Scan for the cell matching the given text and deliver its (X, Y) coordinate at center. 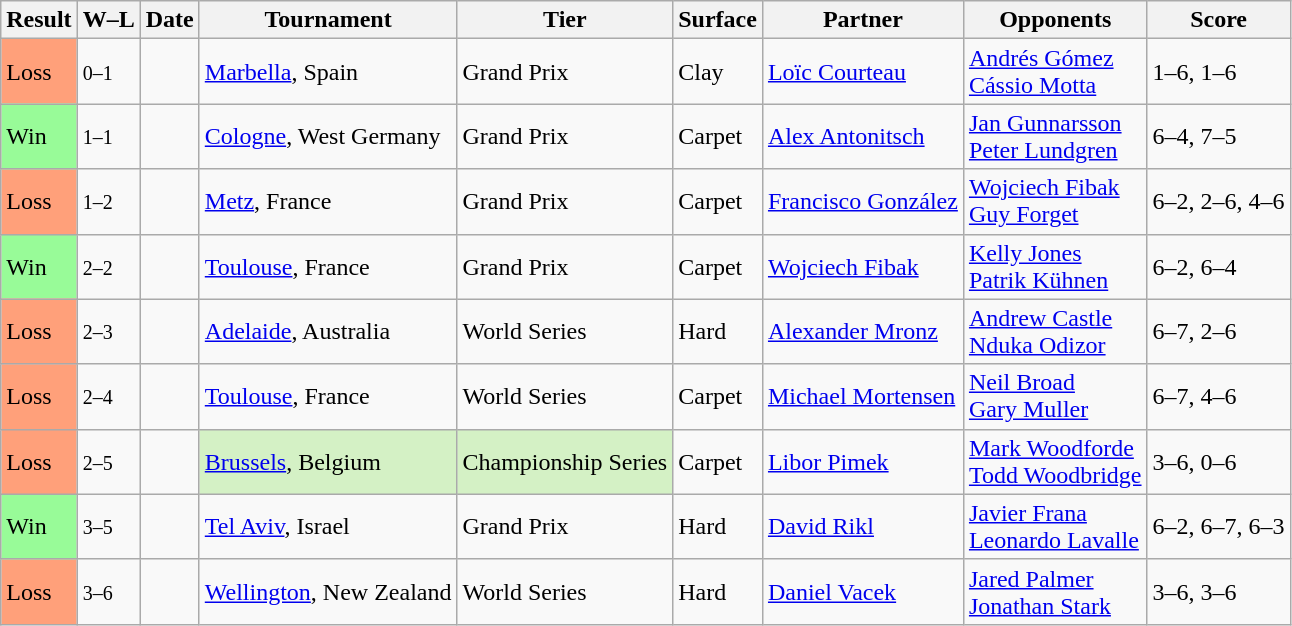
Alexander Mronz (862, 332)
Tier (565, 20)
2–2 (108, 266)
Mark Woodforde Todd Woodbridge (1055, 462)
Clay (718, 72)
Cologne, West Germany (328, 136)
6–2, 6–7, 6–3 (1218, 526)
Result (39, 20)
Wojciech Fibak (862, 266)
Jan Gunnarsson Peter Lundgren (1055, 136)
W–L (108, 20)
Tel Aviv, Israel (328, 526)
6–2, 6–4 (1218, 266)
2–5 (108, 462)
0–1 (108, 72)
Francisco González (862, 202)
Alex Antonitsch (862, 136)
3–6 (108, 592)
Jared Palmer Jonathan Stark (1055, 592)
Daniel Vacek (862, 592)
3–6, 0–6 (1218, 462)
2–3 (108, 332)
Kelly Jones Patrik Kühnen (1055, 266)
1–6, 1–6 (1218, 72)
David Rikl (862, 526)
1–2 (108, 202)
6–4, 7–5 (1218, 136)
3–6, 3–6 (1218, 592)
6–2, 2–6, 4–6 (1218, 202)
Tournament (328, 20)
3–5 (108, 526)
6–7, 2–6 (1218, 332)
Marbella, Spain (328, 72)
Opponents (1055, 20)
6–7, 4–6 (1218, 396)
Wellington, New Zealand (328, 592)
Date (170, 20)
Adelaide, Australia (328, 332)
Brussels, Belgium (328, 462)
Partner (862, 20)
Championship Series (565, 462)
2–4 (108, 396)
Andrew Castle Nduka Odizor (1055, 332)
Libor Pimek (862, 462)
Loïc Courteau (862, 72)
Wojciech Fibak Guy Forget (1055, 202)
Javier Frana Leonardo Lavalle (1055, 526)
Surface (718, 20)
Score (1218, 20)
Michael Mortensen (862, 396)
Metz, France (328, 202)
Andrés Gómez Cássio Motta (1055, 72)
Neil Broad Gary Muller (1055, 396)
1–1 (108, 136)
